Identify which cell holds the provided text, then report its (X, Y) central coordinate. 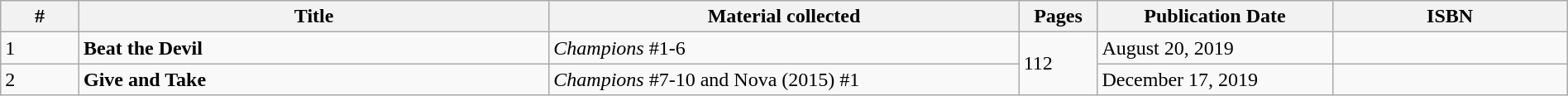
Give and Take (313, 79)
Material collected (784, 17)
August 20, 2019 (1215, 48)
1 (40, 48)
Beat the Devil (313, 48)
Title (313, 17)
Publication Date (1215, 17)
2 (40, 79)
112 (1059, 64)
# (40, 17)
Champions #1-6 (784, 48)
Pages (1059, 17)
December 17, 2019 (1215, 79)
Champions #7-10 and Nova (2015) #1 (784, 79)
ISBN (1450, 17)
